Provide the (X, Y) coordinate of the cell's center where the given text is located.  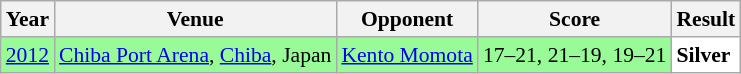
Result (706, 19)
Venue (195, 19)
Silver (706, 55)
Chiba Port Arena, Chiba, Japan (195, 55)
Opponent (406, 19)
Kento Momota (406, 55)
17–21, 21–19, 19–21 (575, 55)
Year (28, 19)
Score (575, 19)
2012 (28, 55)
